Provide the [X, Y] coordinate of the cell's center where the given text is located.  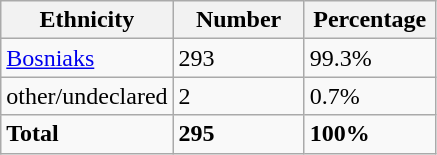
100% [370, 134]
Percentage [370, 20]
Ethnicity [87, 20]
295 [238, 134]
0.7% [370, 96]
Number [238, 20]
2 [238, 96]
293 [238, 58]
Total [87, 134]
Bosniaks [87, 58]
99.3% [370, 58]
other/undeclared [87, 96]
